Search for the cell housing the specified text and yield its (x, y) center coordinate. 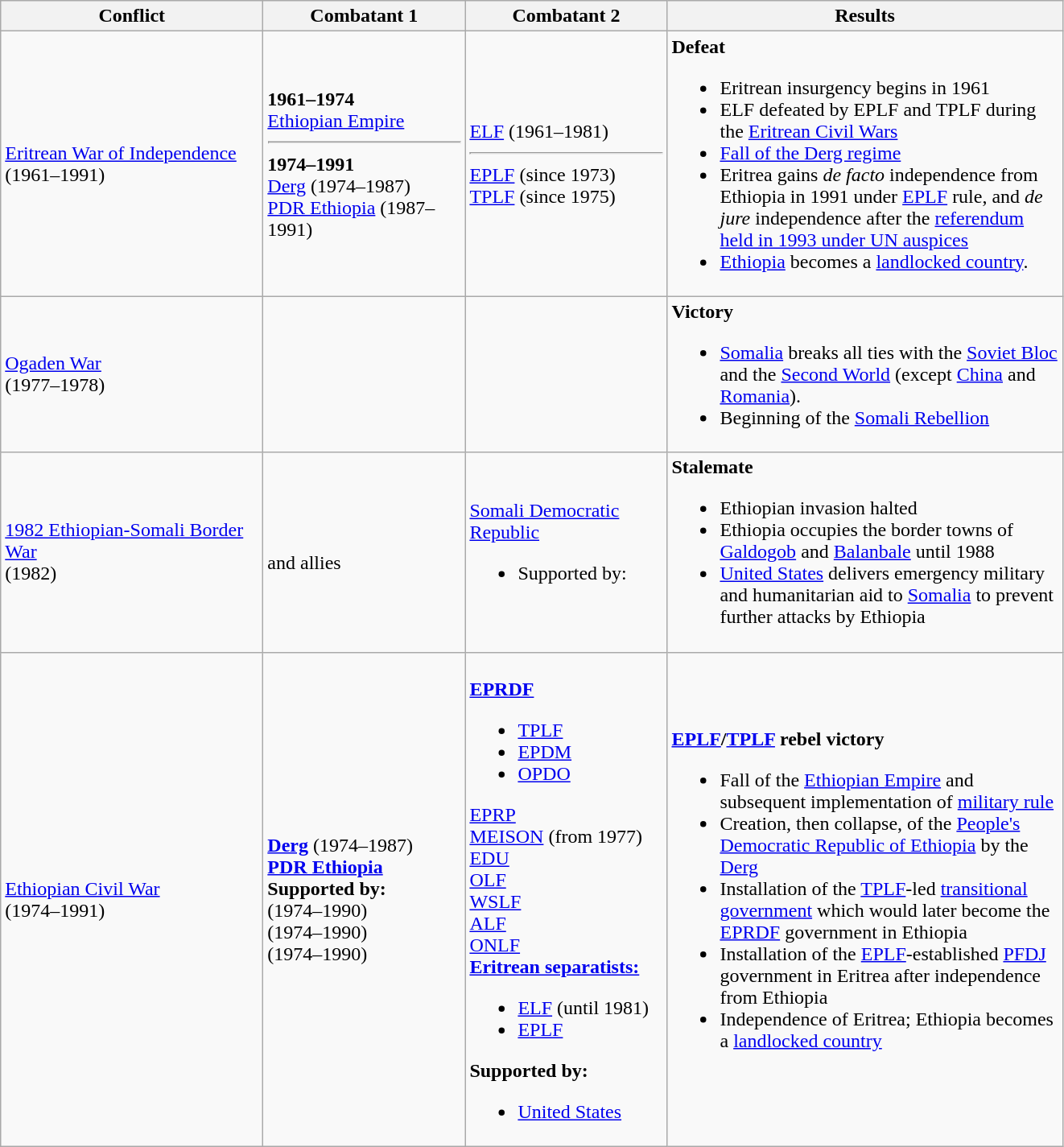
VictorySomalia breaks all ties with the Soviet Bloc and the Second World (except China and Romania).Beginning of the Somali Rebellion (864, 374)
Combatant 2 (567, 16)
Conflict (132, 16)
Ogaden War(1977–1978) (132, 374)
Results (864, 16)
Combatant 1 (364, 16)
and allies (364, 552)
1982 Ethiopian-Somali Border War(1982) (132, 552)
Eritrean War of Independence (1961–1991) (132, 164)
Ethiopian Civil War(1974–1991) (132, 899)
ELF (1961–1981) EPLF (since 1973) TPLF (since 1975) (567, 164)
Derg (1974–1987) PDR EthiopiaSupported by: (1974–1990) (1974–1990) (1974–1990) (364, 899)
1961–1974 Ethiopian Empire1974–1991 Derg (1974–1987) PDR Ethiopia (1987–1991) (364, 164)
EPRDF TPLF EPDM OPDO EPRP MEISON (from 1977) EDU OLF WSLF ALF ONLFEritrean separatists: ELF (until 1981) EPLFSupported by: United States (567, 899)
Somali Democratic RepublicSupported by: (567, 552)
